Find where the given text appears and provide that cell's center as (X, Y) coordinate. 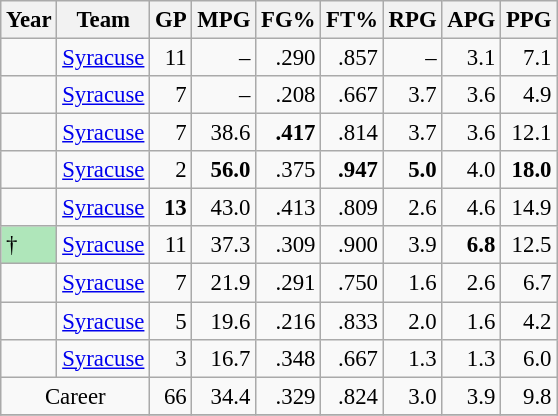
4.6 (472, 208)
MPG (224, 20)
14.9 (529, 208)
.329 (288, 396)
5.0 (412, 170)
.375 (288, 170)
19.6 (224, 321)
.216 (288, 321)
.824 (352, 396)
.348 (288, 358)
.417 (288, 133)
6.0 (529, 358)
.809 (352, 208)
16.7 (224, 358)
.290 (288, 58)
34.4 (224, 396)
4.9 (529, 95)
.814 (352, 133)
12.1 (529, 133)
† (29, 245)
.413 (288, 208)
.900 (352, 245)
3 (171, 358)
37.3 (224, 245)
21.9 (224, 283)
GP (171, 20)
FT% (352, 20)
5 (171, 321)
7.1 (529, 58)
.750 (352, 283)
RPG (412, 20)
3.1 (472, 58)
3.0 (412, 396)
FG% (288, 20)
.833 (352, 321)
4.0 (472, 170)
Team (104, 20)
Career (76, 396)
2.0 (412, 321)
12.5 (529, 245)
43.0 (224, 208)
.291 (288, 283)
.857 (352, 58)
9.8 (529, 396)
.208 (288, 95)
6.8 (472, 245)
APG (472, 20)
66 (171, 396)
18.0 (529, 170)
Year (29, 20)
2 (171, 170)
PPG (529, 20)
6.7 (529, 283)
38.6 (224, 133)
13 (171, 208)
56.0 (224, 170)
.947 (352, 170)
.309 (288, 245)
4.2 (529, 321)
